For the text-containing cell, return its midpoint in (x, y) coordinate format. 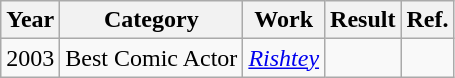
Best Comic Actor (152, 58)
Year (30, 20)
Result (363, 20)
2003 (30, 58)
Work (284, 20)
Rishtey (284, 58)
Category (152, 20)
Ref. (428, 20)
